Output the (x, y) coordinate of the center of the cell containing the given text.  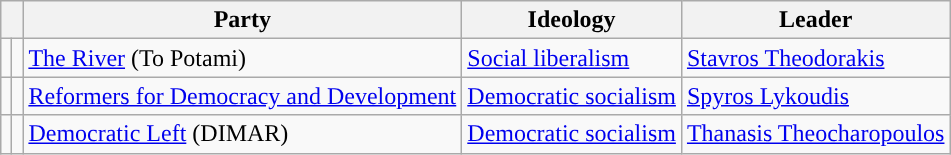
Reformers for Democracy and Development (242, 96)
Thanasis Theocharopoulos (816, 134)
The River (To Potami) (242, 58)
Stavros Theodorakis (816, 58)
Spyros Lykoudis (816, 96)
Social liberalism (572, 58)
Party (242, 20)
Democratic Left (DIMAR) (242, 134)
Leader (816, 20)
Ideology (572, 20)
